Find where the given text appears and provide that cell's center as [x, y] coordinate. 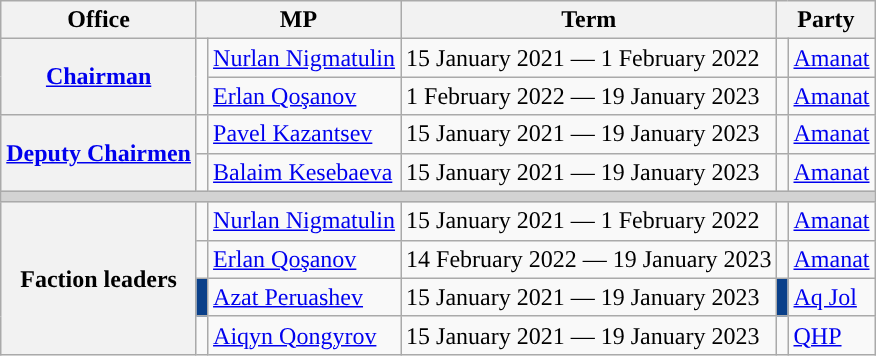
QHP [832, 335]
Office [99, 20]
Aiqyn Qongyrov [304, 335]
Faction leaders [99, 278]
Balaim Kesebaeva [304, 172]
Pavel Kazantsev [304, 134]
Party [826, 20]
Term [589, 20]
Aq Jol [832, 297]
Azat Peruashev [304, 297]
MP [298, 20]
14 February 2022 — 19 January 2023 [589, 259]
1 February 2022 — 19 January 2023 [589, 96]
Chairman [99, 77]
Deputy Chairmen [99, 153]
